Return the (x, y) coordinate for the center point of the cell that contains the specified text.  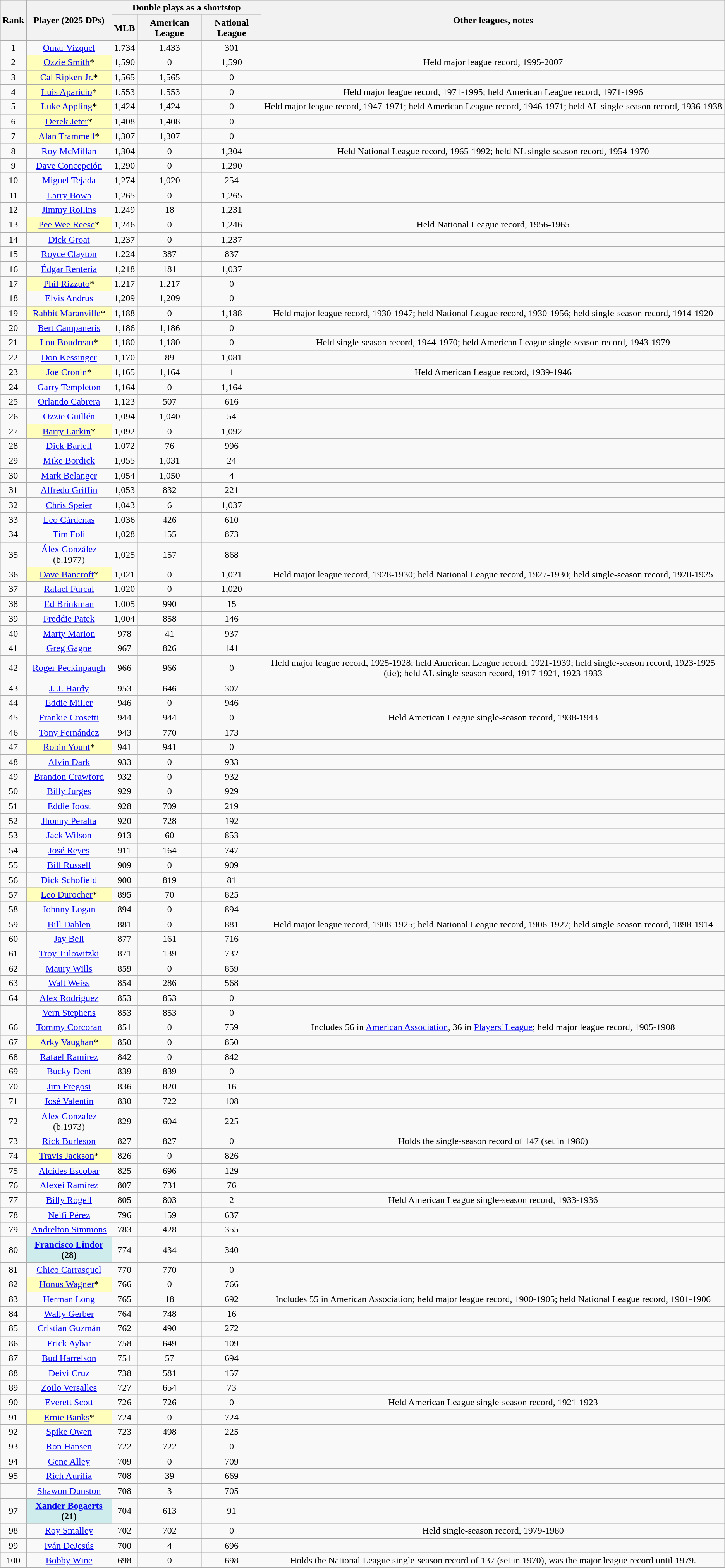
911 (124, 850)
13 (13, 225)
173 (232, 732)
Ed Brinkman (69, 604)
79 (13, 1230)
Johnny Logan (69, 909)
Alexei Ramírez (69, 1185)
1,224 (124, 254)
1,433 (170, 48)
747 (232, 850)
10 (13, 180)
Zoilo Versalles (69, 1387)
Held major league record, 1995-2007 (493, 62)
Eddie Joost (69, 806)
47 (13, 747)
5 (13, 107)
873 (232, 534)
751 (124, 1358)
Elvis Andrus (69, 298)
22 (13, 357)
Dave Bancroft* (69, 574)
937 (232, 633)
Freddie Patek (69, 619)
Bill Dahlen (69, 924)
87 (13, 1358)
20 (13, 328)
Garry Templeton (69, 387)
Held major league record, 1908-1925; held National League record, 1906-1927; held single-season record, 1898-1914 (493, 924)
1,005 (124, 604)
Bert Campaneris (69, 328)
Miguel Tejada (69, 180)
Walt Weiss (69, 983)
40 (13, 633)
61 (13, 954)
64 (13, 998)
434 (170, 1249)
28 (13, 446)
53 (13, 836)
52 (13, 821)
63 (13, 983)
181 (170, 269)
1,734 (124, 48)
759 (232, 1027)
723 (124, 1432)
1,053 (124, 490)
943 (124, 732)
731 (170, 1185)
Rafael Ramírez (69, 1057)
990 (170, 604)
Vern Stephens (69, 1013)
Roy Smalley (69, 1531)
Held American League single-season record, 1921-1923 (493, 1402)
978 (124, 633)
Mike Bordick (69, 461)
Spike Owen (69, 1432)
837 (232, 254)
99 (13, 1546)
Larry Bowa (69, 195)
36 (13, 574)
Jay Bell (69, 939)
94 (13, 1461)
82 (13, 1284)
141 (232, 648)
1,004 (124, 619)
Alex Rodriguez (69, 998)
692 (232, 1299)
129 (232, 1171)
Player (2025 DPs) (69, 20)
62 (13, 968)
Barry Larkin* (69, 431)
44 (13, 703)
74 (13, 1156)
43 (13, 688)
387 (170, 254)
33 (13, 520)
732 (232, 954)
Lou Boudreau* (69, 343)
29 (13, 461)
161 (170, 939)
610 (232, 520)
Xander Bogaerts (21) (69, 1511)
32 (13, 505)
Jim Fregosi (69, 1086)
1,055 (124, 461)
568 (232, 983)
704 (124, 1511)
American League (170, 28)
900 (124, 880)
17 (13, 284)
109 (232, 1343)
654 (170, 1387)
Holds the single-season record of 147 (set in 1980) (493, 1141)
1,231 (232, 210)
748 (170, 1314)
Bill Russell (69, 865)
219 (232, 806)
Ernie Banks* (69, 1417)
Bud Harrelson (69, 1358)
37 (13, 589)
1,025 (124, 554)
Rank (13, 20)
35 (13, 554)
192 (232, 821)
Bucky Dent (69, 1072)
Includes 55 in American Association; held major league record, 1900-1905; held National League record, 1901-1906 (493, 1299)
23 (13, 372)
Billy Rogell (69, 1200)
48 (13, 762)
Alfredo Griffin (69, 490)
Dick Bartell (69, 446)
55 (13, 865)
913 (124, 836)
Rich Aurilia (69, 1476)
1,170 (124, 357)
758 (124, 1343)
Cal Ripken Jr.* (69, 77)
7 (13, 136)
Cristian Guzmán (69, 1328)
100 (13, 1560)
Everett Scott (69, 1402)
807 (124, 1185)
Leo Cárdenas (69, 520)
Held National League record, 1965-1992; held NL single-season record, 1954-1970 (493, 151)
221 (232, 490)
19 (13, 313)
877 (124, 939)
340 (232, 1249)
Deivi Cruz (69, 1373)
727 (124, 1387)
Maury Wills (69, 968)
Held National League record, 1956-1965 (493, 225)
Alvin Dark (69, 762)
Eddie Miller (69, 703)
Holds the National League single-season record of 137 (set in 1970), was the major league record until 1979. (493, 1560)
95 (13, 1476)
59 (13, 924)
832 (170, 490)
490 (170, 1328)
MLB (124, 28)
Rick Burleson (69, 1141)
50 (13, 791)
Double plays as a shortstop (187, 8)
Held single-season record, 1944-1970; held American League single-season record, 1943-1979 (493, 343)
254 (232, 180)
871 (124, 954)
Held major league record, 1971-1995; held American League record, 1971-1996 (493, 92)
Dave Concepción (69, 165)
Tony Fernández (69, 732)
98 (13, 1531)
66 (13, 1027)
649 (170, 1343)
Omar Vizquel (69, 48)
Frankie Crosetti (69, 718)
868 (232, 554)
José Reyes (69, 850)
Don Kessinger (69, 357)
84 (13, 1314)
164 (170, 850)
93 (13, 1447)
355 (232, 1230)
José Valentín (69, 1101)
1,028 (124, 534)
72 (13, 1121)
Francisco Lindor (28) (69, 1249)
88 (13, 1373)
12 (13, 210)
669 (232, 1476)
34 (13, 534)
146 (232, 619)
30 (13, 476)
705 (232, 1491)
Luke Appling* (69, 107)
996 (232, 446)
Álex González(b.1977) (69, 554)
764 (124, 1314)
728 (170, 821)
26 (13, 416)
J. J. Hardy (69, 688)
1,123 (124, 401)
75 (13, 1171)
83 (13, 1299)
49 (13, 777)
58 (13, 909)
Pee Wee Reese* (69, 225)
Shawon Dunston (69, 1491)
604 (170, 1121)
Jhonny Peralta (69, 821)
69 (13, 1072)
Held major league record, 1928-1930; held National League record, 1927-1930; held single-season record, 1920-1925 (493, 574)
80 (13, 1249)
8 (13, 151)
1,081 (232, 357)
Alcides Escobar (69, 1171)
Dick Schofield (69, 880)
Tommy Corcoran (69, 1027)
Honus Wagner* (69, 1284)
1,050 (170, 476)
21 (13, 343)
Gene Alley (69, 1461)
507 (170, 401)
Roger Peckinpaugh (69, 668)
92 (13, 1432)
428 (170, 1230)
581 (170, 1373)
Joe Cronin* (69, 372)
616 (232, 401)
854 (124, 983)
694 (232, 1358)
56 (13, 880)
967 (124, 648)
Herman Long (69, 1299)
829 (124, 1121)
Held single-season record, 1979-1980 (493, 1531)
Jimmy Rollins (69, 210)
Brandon Crawford (69, 777)
45 (13, 718)
Ozzie Smith* (69, 62)
498 (170, 1432)
Held major league record, 1930-1947; held National League record, 1930-1956; held single-season record, 1914-1920 (493, 313)
646 (170, 688)
Jack Wilson (69, 836)
Robin Yount* (69, 747)
Rafael Furcal (69, 589)
159 (170, 1215)
108 (232, 1101)
Troy Tulowitzki (69, 954)
Held American League record, 1939-1946 (493, 372)
Derek Jeter* (69, 121)
613 (170, 1511)
Neifi Pérez (69, 1215)
796 (124, 1215)
851 (124, 1027)
805 (124, 1200)
Andrelton Simmons (69, 1230)
426 (170, 520)
42 (13, 668)
1,043 (124, 505)
1,274 (124, 180)
31 (13, 490)
90 (13, 1402)
858 (170, 619)
928 (124, 806)
307 (232, 688)
762 (124, 1328)
9 (13, 165)
14 (13, 240)
Other leagues, notes (493, 20)
765 (124, 1299)
1,036 (124, 520)
Orlando Cabrera (69, 401)
895 (124, 894)
700 (124, 1546)
Rabbit Maranville* (69, 313)
819 (170, 880)
Ozzie Guillén (69, 416)
Bobby Wine (69, 1560)
716 (232, 939)
783 (124, 1230)
953 (124, 688)
Travis Jackson* (69, 1156)
Alan Trammell* (69, 136)
820 (170, 1086)
1,040 (170, 416)
38 (13, 604)
Luis Aparicio* (69, 92)
86 (13, 1343)
836 (124, 1086)
Marty Marion (69, 633)
Mark Belanger (69, 476)
National League (232, 28)
155 (170, 534)
68 (13, 1057)
46 (13, 732)
Includes 56 in American Association, 36 in Players' League; held major league record, 1905-1908 (493, 1027)
Wally Gerber (69, 1314)
Held major league record, 1947-1971; held American League record, 1946-1971; held AL single-season record, 1936-1938 (493, 107)
139 (170, 954)
97 (13, 1511)
25 (13, 401)
738 (124, 1373)
1,031 (170, 461)
272 (232, 1328)
301 (232, 48)
1,249 (124, 210)
803 (170, 1200)
637 (232, 1215)
Iván DeJesús (69, 1546)
Leo Durocher* (69, 894)
Alex Gonzalez(b.1973) (69, 1121)
77 (13, 1200)
71 (13, 1101)
1,165 (124, 372)
1,072 (124, 446)
Tim Foli (69, 534)
11 (13, 195)
1,054 (124, 476)
920 (124, 821)
286 (170, 983)
Erick Aybar (69, 1343)
1,094 (124, 416)
Billy Jurges (69, 791)
Édgar Rentería (69, 269)
Held American League single-season record, 1938-1943 (493, 718)
Ron Hansen (69, 1447)
51 (13, 806)
830 (124, 1101)
Arky Vaughan* (69, 1042)
78 (13, 1215)
Roy McMillan (69, 151)
Chico Carrasquel (69, 1270)
Phil Rizzuto* (69, 284)
Chris Speier (69, 505)
85 (13, 1328)
Royce Clayton (69, 254)
Greg Gagne (69, 648)
67 (13, 1042)
Held American League single-season record, 1933-1936 (493, 1200)
774 (124, 1249)
27 (13, 431)
1,218 (124, 269)
Dick Groat (69, 240)
